Find where the given text appears and provide that cell's center as [X, Y] coordinate. 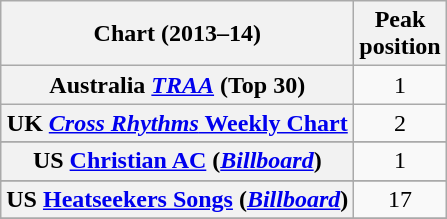
Chart (2013–14) [178, 34]
UK Cross Rhythms Weekly Chart [178, 123]
Peakposition [400, 34]
Australia TRAA (Top 30) [178, 85]
US Christian AC (Billboard) [178, 161]
17 [400, 199]
US Heatseekers Songs (Billboard) [178, 199]
2 [400, 123]
